Extract the (x, y) coordinate from the center of the cell holding the provided text.  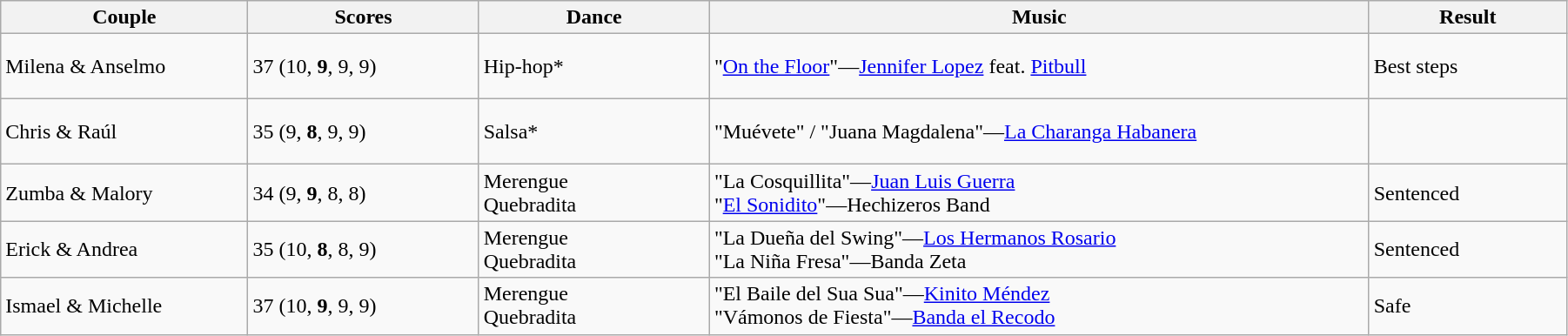
Erick & Andrea (124, 249)
Couple (124, 17)
Result (1467, 17)
Salsa* (593, 132)
"Muévete" / "Juana Magdalena"—La Charanga Habanera (1039, 132)
Zumba & Malory (124, 193)
35 (9, 8, 9, 9) (364, 132)
Safe (1467, 306)
Scores (364, 17)
Ismael & Michelle (124, 306)
Music (1039, 17)
"La Dueña del Swing"—Los Hermanos Rosario"La Niña Fresa"—Banda Zeta (1039, 249)
"On the Floor"—Jennifer Lopez feat. Pitbull (1039, 66)
"La Cosquillita"—Juan Luis Guerra"El Sonidito"—Hechizeros Band (1039, 193)
Milena & Anselmo (124, 66)
Best steps (1467, 66)
Chris & Raúl (124, 132)
34 (9, 9, 8, 8) (364, 193)
Hip-hop* (593, 66)
"El Baile del Sua Sua"—Kinito Méndez"Vámonos de Fiesta"—Banda el Recodo (1039, 306)
Dance (593, 17)
35 (10, 8, 8, 9) (364, 249)
